For the text-containing cell, return its midpoint in (x, y) coordinate format. 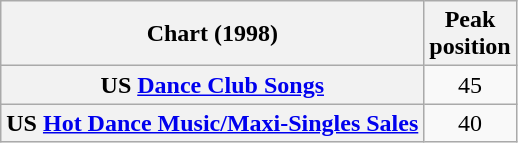
45 (470, 85)
40 (470, 123)
Chart (1998) (212, 34)
US Dance Club Songs (212, 85)
US Hot Dance Music/Maxi-Singles Sales (212, 123)
Peakposition (470, 34)
